Determine the [x, y] coordinate at the center of the cell enclosing the given text.  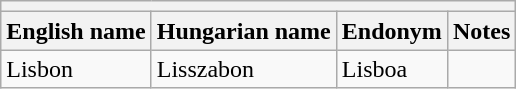
Lisbon [76, 69]
Lisszabon [244, 69]
Hungarian name [244, 31]
Lisboa [392, 69]
Notes [481, 31]
English name [76, 31]
Endonym [392, 31]
